Provide the (x, y) coordinate of the cell's center where the given text is located.  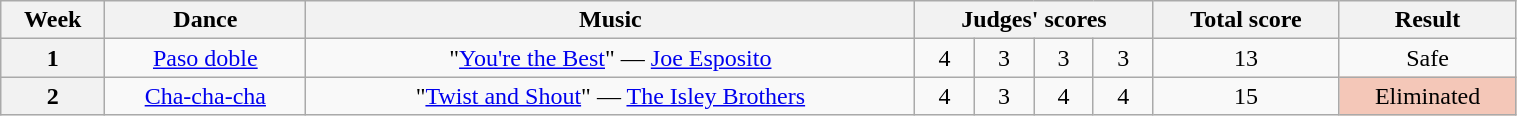
1 (53, 58)
Music (610, 20)
Dance (206, 20)
Eliminated (1428, 96)
15 (1246, 96)
Result (1428, 20)
2 (53, 96)
Paso doble (206, 58)
Cha-cha-cha (206, 96)
Total score (1246, 20)
"You're the Best" — Joe Esposito (610, 58)
Judges' scores (1034, 20)
"Twist and Shout" — The Isley Brothers (610, 96)
13 (1246, 58)
Week (53, 20)
Safe (1428, 58)
